Provide the [X, Y] coordinate of the cell's center where the given text is located.  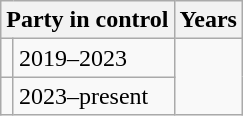
Party in control [88, 20]
2023–present [94, 96]
2019–2023 [94, 58]
Years [208, 20]
